Identify which cell holds the provided text, then report its (X, Y) central coordinate. 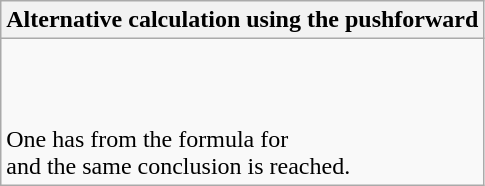
Alternative calculation using the pushforward (242, 20)
One has from the formula for and the same conclusion is reached. (242, 112)
